Identify which cell holds the provided text, then report its (X, Y) central coordinate. 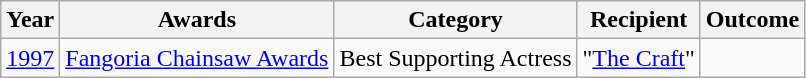
Year (30, 20)
"The Craft" (638, 58)
Category (456, 20)
Recipient (638, 20)
Fangoria Chainsaw Awards (197, 58)
Awards (197, 20)
1997 (30, 58)
Outcome (752, 20)
Best Supporting Actress (456, 58)
